Find where the given text appears and provide that cell's center as (x, y) coordinate. 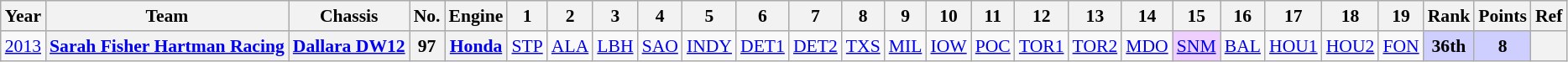
TXS (863, 46)
DET2 (816, 46)
INDY (709, 46)
7 (816, 16)
13 (1095, 16)
Year (24, 16)
19 (1400, 16)
BAL (1242, 46)
Points (1503, 16)
12 (1042, 16)
MDO (1147, 46)
MIL (906, 46)
Sarah Fisher Hartman Racing (167, 46)
Engine (477, 16)
14 (1147, 16)
FON (1400, 46)
11 (993, 16)
17 (1294, 16)
15 (1197, 16)
Dallara DW12 (349, 46)
10 (949, 16)
3 (614, 16)
HOU1 (1294, 46)
SAO (660, 46)
16 (1242, 16)
TOR1 (1042, 46)
ALA (570, 46)
2 (570, 16)
TOR2 (1095, 46)
Honda (477, 46)
Team (167, 16)
1 (527, 16)
No. (427, 16)
POC (993, 46)
DET1 (762, 46)
18 (1351, 16)
HOU2 (1351, 46)
9 (906, 16)
IOW (949, 46)
36th (1449, 46)
SNM (1197, 46)
Rank (1449, 16)
Chassis (349, 16)
STP (527, 46)
Ref (1549, 16)
4 (660, 16)
97 (427, 46)
LBH (614, 46)
2013 (24, 46)
6 (762, 16)
5 (709, 16)
